Determine the (X, Y) coordinate at the center of the cell enclosing the given text.  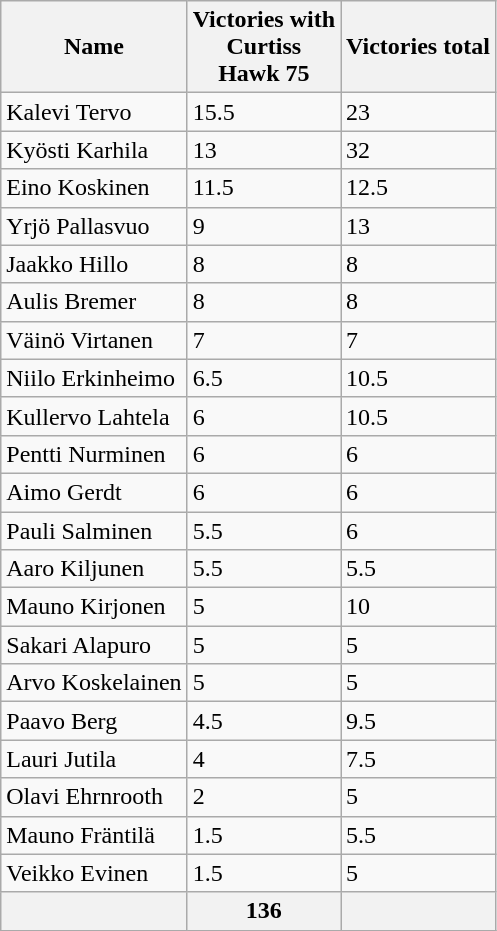
Aaro Kiljunen (94, 569)
Lauri Jutila (94, 759)
Yrjö Pallasvuo (94, 226)
Aulis Bremer (94, 302)
6.5 (264, 378)
15.5 (264, 112)
Väinö Virtanen (94, 340)
Victories withCurtissHawk 75 (264, 47)
Sakari Alapuro (94, 645)
11.5 (264, 188)
Pentti Nurminen (94, 454)
Arvo Koskelainen (94, 683)
9.5 (418, 721)
Kalevi Tervo (94, 112)
Victories total (418, 47)
4.5 (264, 721)
Kullervo Lahtela (94, 416)
23 (418, 112)
12.5 (418, 188)
Kyösti Karhila (94, 150)
136 (264, 911)
32 (418, 150)
10 (418, 607)
Mauno Kirjonen (94, 607)
Jaakko Hillo (94, 264)
Eino Koskinen (94, 188)
Veikko Evinen (94, 873)
Pauli Salminen (94, 531)
Mauno Fräntilä (94, 835)
9 (264, 226)
Aimo Gerdt (94, 492)
4 (264, 759)
Niilo Erkinheimo (94, 378)
7.5 (418, 759)
Paavo Berg (94, 721)
Name (94, 47)
Olavi Ehrnrooth (94, 797)
2 (264, 797)
